From the cell containing the given text, extract its center point as [x, y] coordinate. 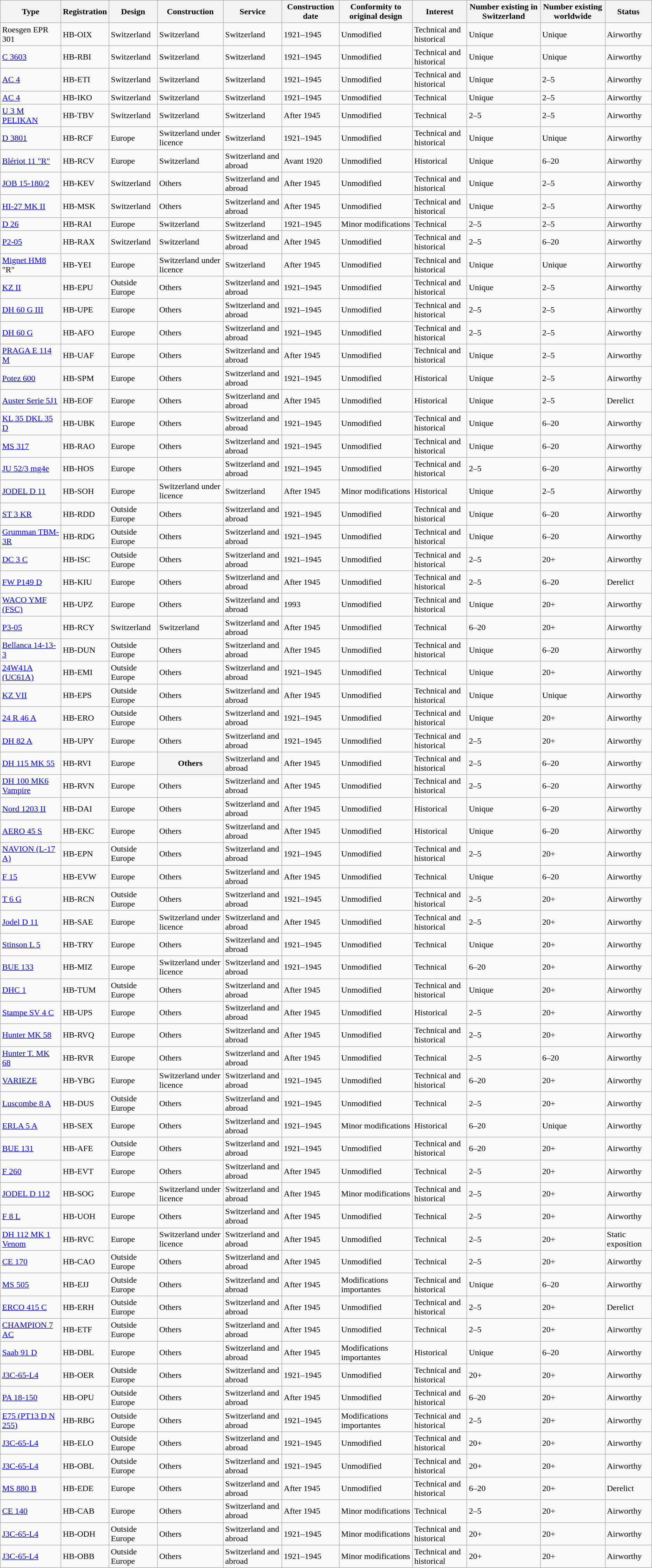
HB-KEV [85, 183]
HB-MIZ [85, 967]
HB-OBB [85, 1556]
HB-ODH [85, 1534]
HB-EVT [85, 1171]
HB-SEX [85, 1126]
CE 170 [31, 1262]
Stampe SV 4 C [31, 1013]
HB-RVR [85, 1058]
Blériot 11 "R" [31, 161]
HB-TBV [85, 116]
HB-SOH [85, 491]
MS 317 [31, 446]
HB-RAO [85, 446]
Type [31, 12]
HB-UPS [85, 1013]
HI-27 MK II [31, 206]
Construction [190, 12]
HB-CAO [85, 1262]
24W41A (UC61A) [31, 673]
Registration [85, 12]
HB-EVW [85, 876]
KZ VII [31, 695]
JOB 15-180/2 [31, 183]
HB-UPZ [85, 605]
MS 505 [31, 1284]
Avant 1920 [311, 161]
Design [133, 12]
Hunter T. MK 68 [31, 1058]
JODEL D 11 [31, 491]
T 6 G [31, 899]
HB-ETI [85, 79]
FW P149 D [31, 582]
DH 115 MK 55 [31, 763]
Status [628, 12]
HB-RBG [85, 1420]
Hunter MK 58 [31, 1035]
Jodel D 11 [31, 922]
Stinson L 5 [31, 945]
HB-YBG [85, 1080]
CHAMPION 7 AC [31, 1330]
ST 3 KR [31, 514]
HB-ERH [85, 1307]
HB-EPN [85, 854]
Luscombe 8 A [31, 1103]
HB-ETF [85, 1330]
Conformity to original design [376, 12]
ERLA 5 A [31, 1126]
HB-EKC [85, 831]
HB-RCF [85, 138]
KZ II [31, 288]
DH 112 MK 1 Venom [31, 1239]
VARIEZE [31, 1080]
HB-EDE [85, 1489]
BUE 133 [31, 967]
HB-RVN [85, 786]
P2-05 [31, 242]
U 3 M PELIKAN [31, 116]
24 R 46 A [31, 718]
BUE 131 [31, 1149]
HB-UPY [85, 740]
HB-AFE [85, 1149]
HB-RDD [85, 514]
HB-RAI [85, 224]
HB-UOH [85, 1216]
HB-ISC [85, 559]
WACO YMF (FSC) [31, 605]
HB-YEI [85, 265]
HB-EPU [85, 288]
DC 3 C [31, 559]
HB-TUM [85, 990]
HB-EMI [85, 673]
HB-ERO [85, 718]
Auster Serie 5J1 [31, 401]
Nord 1203 II [31, 809]
ERCO 415 C [31, 1307]
HB-TRY [85, 945]
CE 140 [31, 1511]
DH 82 A [31, 740]
HB-EOF [85, 401]
HB-CAB [85, 1511]
AERO 45 S [31, 831]
MS 880 B [31, 1489]
HB-SPM [85, 378]
HB-MSK [85, 206]
1993 [311, 605]
HB-SOG [85, 1194]
KL 35 DKL 35 D [31, 424]
HB-AFO [85, 333]
Grumman TBM-3R [31, 536]
HB-UAF [85, 355]
Service [253, 12]
HB-EJJ [85, 1284]
HB-RCV [85, 161]
P3-05 [31, 627]
HB-OPU [85, 1398]
HB-UPE [85, 310]
DH 100 MK6 Vampire [31, 786]
F 260 [31, 1171]
HB-RAX [85, 242]
HB-DUS [85, 1103]
Bellanca 14-13-3 [31, 650]
HB-ELO [85, 1443]
PRAGA E 114 M [31, 355]
HB-IKO [85, 98]
HB-RCN [85, 899]
HB-RVC [85, 1239]
Interest [440, 12]
C 3603 [31, 57]
HB-OIX [85, 34]
Roesgen EPR 301 [31, 34]
DH 60 G [31, 333]
DHC 1 [31, 990]
HB-SAE [85, 922]
HB-HOS [85, 469]
HB-RCY [85, 627]
Construction date [311, 12]
E75 (PT13 D N 255) [31, 1420]
HB-UBK [85, 424]
D 3801 [31, 138]
Static exposition [628, 1239]
Potez 600 [31, 378]
HB-EPS [85, 695]
HB-DBL [85, 1352]
HB-RVI [85, 763]
Mignet HM8 "R" [31, 265]
HB-KIU [85, 582]
HB-RDG [85, 536]
HB-OBL [85, 1466]
Saab 91 D [31, 1352]
Number existing worldwide [573, 12]
F 8 L [31, 1216]
D 26 [31, 224]
JODEL D 112 [31, 1194]
HB-OER [85, 1375]
NAVION (L-17 A) [31, 854]
HB-RVQ [85, 1035]
F 15 [31, 876]
HB-DUN [85, 650]
HB-RBI [85, 57]
HB-DAI [85, 809]
PA 18-150 [31, 1398]
Number existing in Switzerland [504, 12]
DH 60 G III [31, 310]
JU 52/3 mg4e [31, 469]
